Capture the cell that displays the provided text and extract its (x, y) central coordinate. 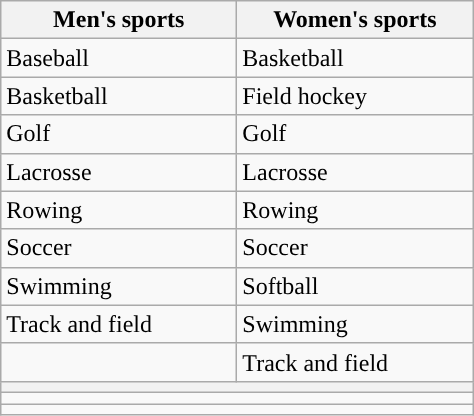
Baseball (119, 58)
Field hockey (355, 96)
Softball (355, 286)
Women's sports (355, 20)
Men's sports (119, 20)
